Return [X, Y] of the center of cell containing provided text 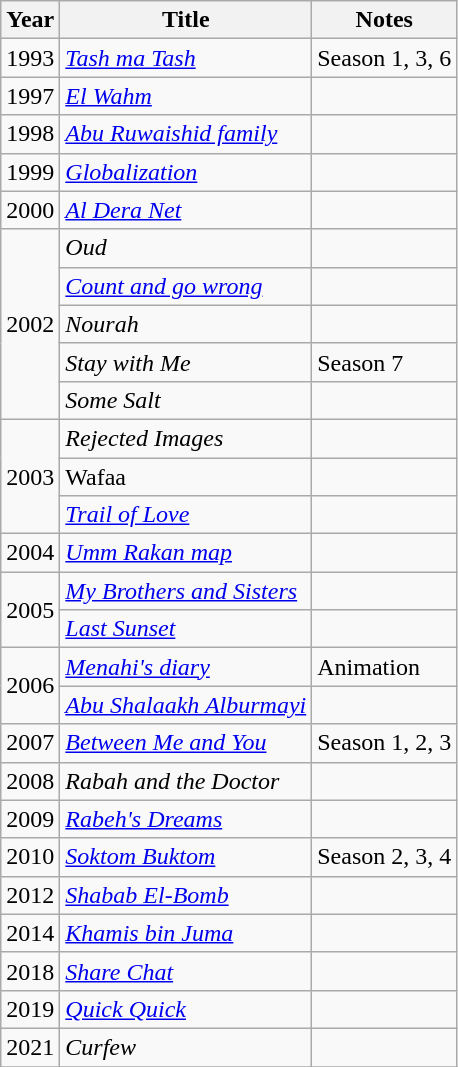
2004 [30, 553]
Season 1, 3, 6 [384, 58]
2009 [30, 819]
Year [30, 20]
El Wahm [186, 96]
2002 [30, 324]
Oud [186, 248]
Nourah [186, 324]
Between Me and You [186, 743]
2006 [30, 686]
Quick Quick [186, 1009]
Shabab El-Bomb [186, 895]
Abu Shalaakh Alburmayi [186, 705]
1998 [30, 134]
Curfew [186, 1047]
Count and go wrong [186, 286]
1999 [30, 172]
2012 [30, 895]
2007 [30, 743]
1997 [30, 96]
Season 1, 2, 3 [384, 743]
Season 7 [384, 362]
Rabah and the Doctor [186, 781]
Umm Rakan map [186, 553]
2019 [30, 1009]
Globalization [186, 172]
Last Sunset [186, 629]
Title [186, 20]
Al Dera Net [186, 210]
2018 [30, 971]
Some Salt [186, 400]
2005 [30, 610]
Rejected Images [186, 438]
Wafaa [186, 477]
Notes [384, 20]
Season 2, 3, 4 [384, 857]
Abu Ruwaishid family [186, 134]
My Brothers and Sisters [186, 591]
Trail of Love [186, 515]
2014 [30, 933]
Soktom Buktom [186, 857]
Animation [384, 667]
Share Chat [186, 971]
2000 [30, 210]
2003 [30, 476]
Rabeh's Dreams [186, 819]
Tash ma Tash [186, 58]
2021 [30, 1047]
2008 [30, 781]
2010 [30, 857]
Menahi's diary [186, 667]
1993 [30, 58]
Khamis bin Juma [186, 933]
Stay with Me [186, 362]
